Find where the given text appears and provide that cell's center as (X, Y) coordinate. 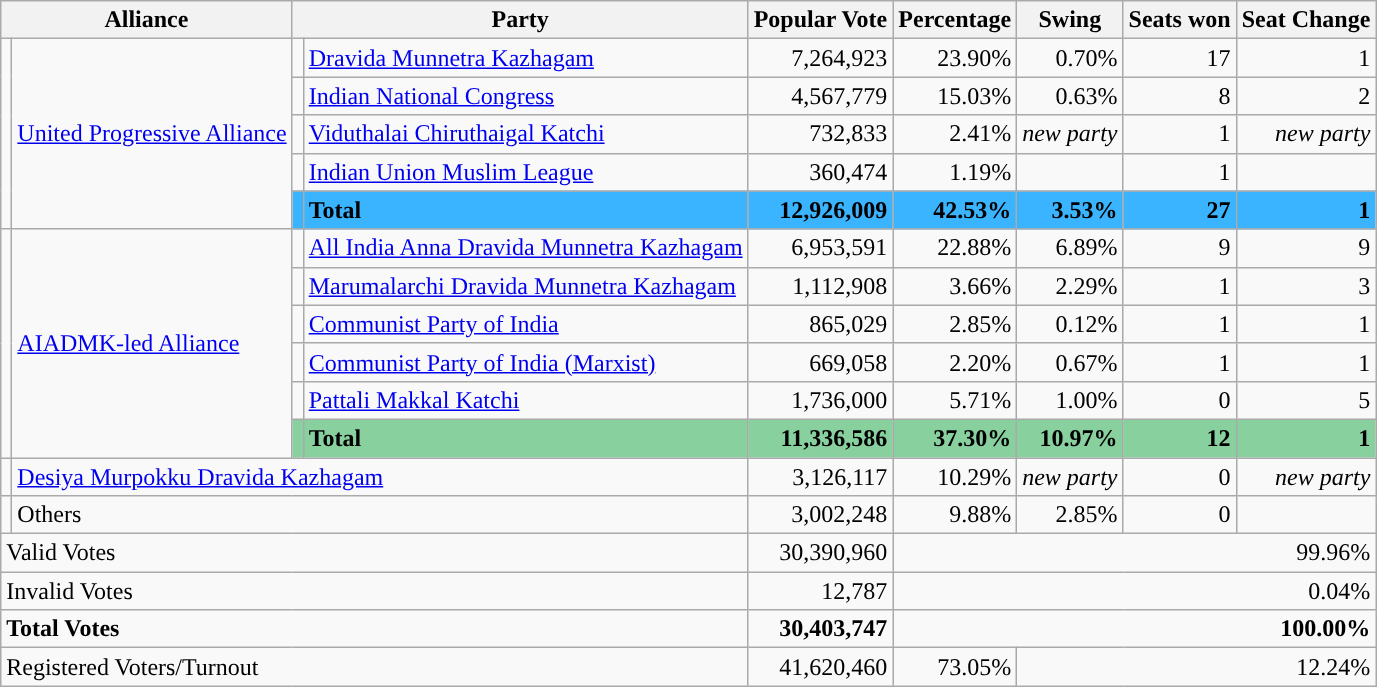
3.53% (1070, 210)
Marumalarchi Dravida Munnetra Kazhagam (526, 286)
9.88% (955, 515)
Pattali Makkal Katchi (526, 400)
17 (1180, 58)
Seats won (1180, 20)
1.00% (1070, 400)
Seat Change (1306, 20)
865,029 (820, 324)
15.03% (955, 96)
3 (1306, 286)
Desiya Murpokku Dravida Kazhagam (380, 477)
Swing (1070, 20)
2.20% (955, 362)
7,264,923 (820, 58)
37.30% (955, 438)
22.88% (955, 248)
AIADMK-led Alliance (152, 343)
23.90% (955, 58)
Popular Vote (820, 20)
30,390,960 (820, 553)
Communist Party of India (526, 324)
0.63% (1070, 96)
73.05% (955, 667)
All India Anna Dravida Munnetra Kazhagam (526, 248)
30,403,747 (820, 629)
Percentage (955, 20)
Indian National Congress (526, 96)
Total Votes (374, 629)
6,953,591 (820, 248)
Others (380, 515)
2.41% (955, 134)
Indian Union Muslim League (526, 172)
3,126,117 (820, 477)
732,833 (820, 134)
360,474 (820, 172)
1,112,908 (820, 286)
Viduthalai Chiruthaigal Katchi (526, 134)
Alliance (146, 20)
100.00% (1134, 629)
2 (1306, 96)
2.29% (1070, 286)
3,002,248 (820, 515)
United Progressive Alliance (152, 134)
0.04% (1134, 591)
1,736,000 (820, 400)
10.29% (955, 477)
669,058 (820, 362)
12,787 (820, 591)
Communist Party of India (Marxist) (526, 362)
12 (1180, 438)
12.24% (1196, 667)
41,620,460 (820, 667)
Registered Voters/Turnout (374, 667)
3.66% (955, 286)
Party (520, 20)
5.71% (955, 400)
42.53% (955, 210)
10.97% (1070, 438)
8 (1180, 96)
99.96% (1134, 553)
12,926,009 (820, 210)
6.89% (1070, 248)
0.12% (1070, 324)
Valid Votes (374, 553)
4,567,779 (820, 96)
27 (1180, 210)
5 (1306, 400)
0.67% (1070, 362)
Invalid Votes (374, 591)
11,336,586 (820, 438)
Dravida Munnetra Kazhagam (526, 58)
0.70% (1070, 58)
1.19% (955, 172)
